For the text-containing cell, return its midpoint in (X, Y) coordinate format. 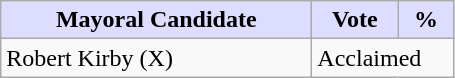
Mayoral Candidate (156, 20)
% (426, 20)
Robert Kirby (X) (156, 58)
Acclaimed (383, 58)
Vote (355, 20)
